Provide the (X, Y) coordinate of the cell's center where the given text is located.  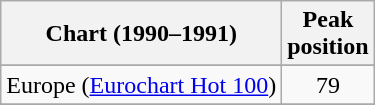
Europe (Eurochart Hot 100) (142, 85)
79 (328, 85)
Chart (1990–1991) (142, 34)
Peak position (328, 34)
